Extract the [X, Y] coordinate from the center of the cell holding the provided text.  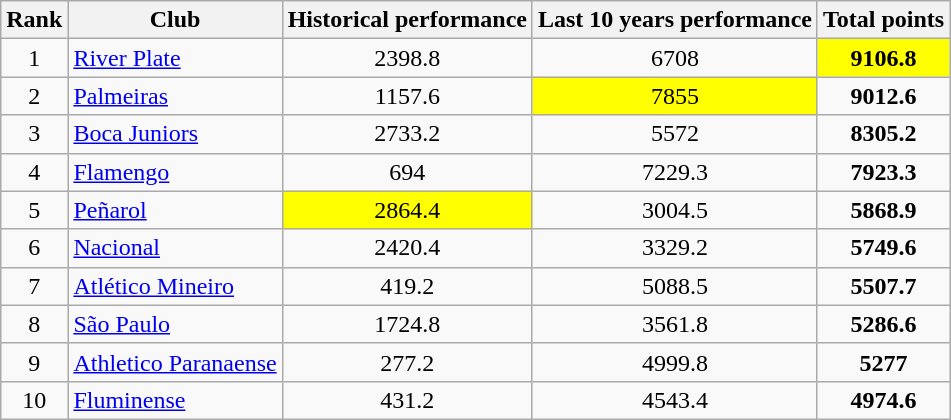
Athletico Paranaense [175, 362]
2420.4 [407, 248]
7 [34, 286]
9 [34, 362]
2398.8 [407, 58]
5 [34, 210]
Nacional [175, 248]
10 [34, 400]
Boca Juniors [175, 134]
Last 10 years performance [674, 20]
Flamengo [175, 172]
7229.3 [674, 172]
Rank [34, 20]
3329.2 [674, 248]
4999.8 [674, 362]
8305.2 [883, 134]
277.2 [407, 362]
Palmeiras [175, 96]
7855 [674, 96]
5286.6 [883, 324]
Club [175, 20]
São Paulo [175, 324]
1 [34, 58]
5507.7 [883, 286]
2733.2 [407, 134]
4 [34, 172]
3004.5 [674, 210]
5088.5 [674, 286]
Historical performance [407, 20]
Fluminense [175, 400]
7923.3 [883, 172]
Total points [883, 20]
1157.6 [407, 96]
2864.4 [407, 210]
6 [34, 248]
4974.6 [883, 400]
5277 [883, 362]
694 [407, 172]
3561.8 [674, 324]
419.2 [407, 286]
Peñarol [175, 210]
5749.6 [883, 248]
3 [34, 134]
Atlético Mineiro [175, 286]
6708 [674, 58]
431.2 [407, 400]
2 [34, 96]
9106.8 [883, 58]
5572 [674, 134]
8 [34, 324]
1724.8 [407, 324]
9012.6 [883, 96]
4543.4 [674, 400]
River Plate [175, 58]
5868.9 [883, 210]
